Return the [x, y] coordinate for the center point of the cell that contains the specified text.  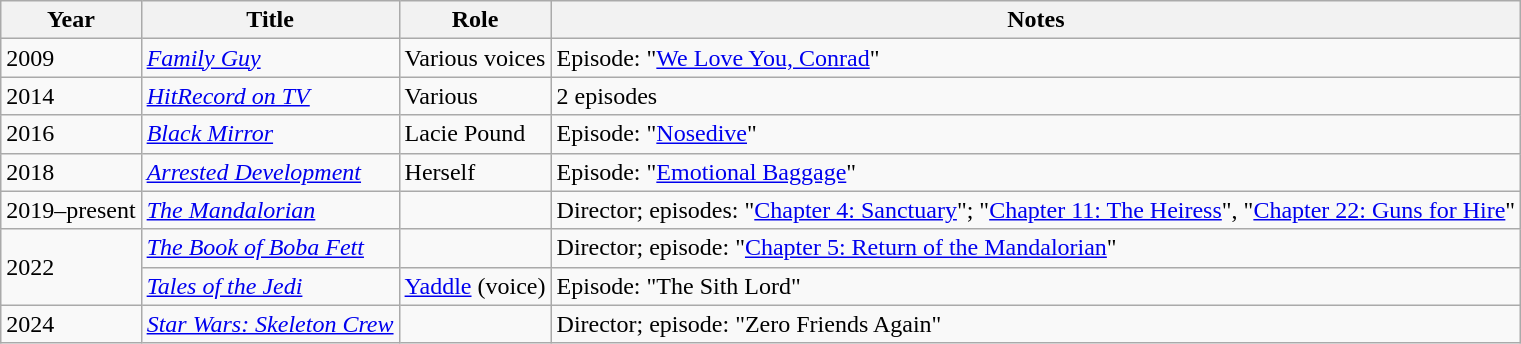
Notes [1036, 20]
Director; episodes: "Chapter 4: Sanctuary"; "Chapter 11: The Heiress", "Chapter 22: Guns for Hire" [1036, 210]
Arrested Development [270, 172]
Episode: "We Love You, Conrad" [1036, 58]
Various voices [475, 58]
Star Wars: Skeleton Crew [270, 324]
Various [475, 96]
Episode: "Emotional Baggage" [1036, 172]
Episode: "Nosedive" [1036, 134]
Herself [475, 172]
2018 [71, 172]
Director; episode: "Chapter 5: Return of the Mandalorian" [1036, 248]
Lacie Pound [475, 134]
Episode: "The Sith Lord" [1036, 286]
2022 [71, 267]
Role [475, 20]
The Book of Boba Fett [270, 248]
2019–present [71, 210]
2009 [71, 58]
2016 [71, 134]
Year [71, 20]
Title [270, 20]
2014 [71, 96]
Director; episode: "Zero Friends Again" [1036, 324]
The Mandalorian [270, 210]
Black Mirror [270, 134]
2 episodes [1036, 96]
Yaddle (voice) [475, 286]
Family Guy [270, 58]
Tales of the Jedi [270, 286]
HitRecord on TV [270, 96]
2024 [71, 324]
